For the text-containing cell, return its midpoint in (X, Y) coordinate format. 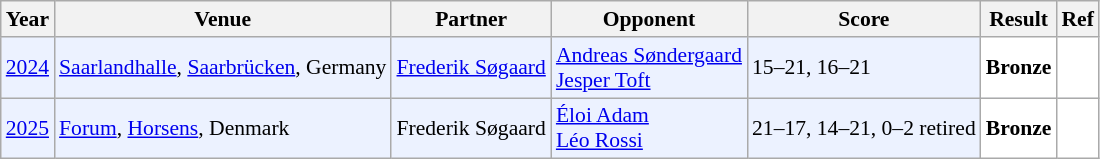
2024 (28, 68)
Partner (470, 19)
Éloi Adam Léo Rossi (649, 128)
Saarlandhalle, Saarbrücken, Germany (222, 68)
Year (28, 19)
2025 (28, 128)
21–17, 14–21, 0–2 retired (864, 128)
Score (864, 19)
Opponent (649, 19)
Venue (222, 19)
Result (1019, 19)
Forum, Horsens, Denmark (222, 128)
Ref (1077, 19)
15–21, 16–21 (864, 68)
Andreas Søndergaard Jesper Toft (649, 68)
